Determine the [X, Y] coordinate at the center of the cell enclosing the given text.  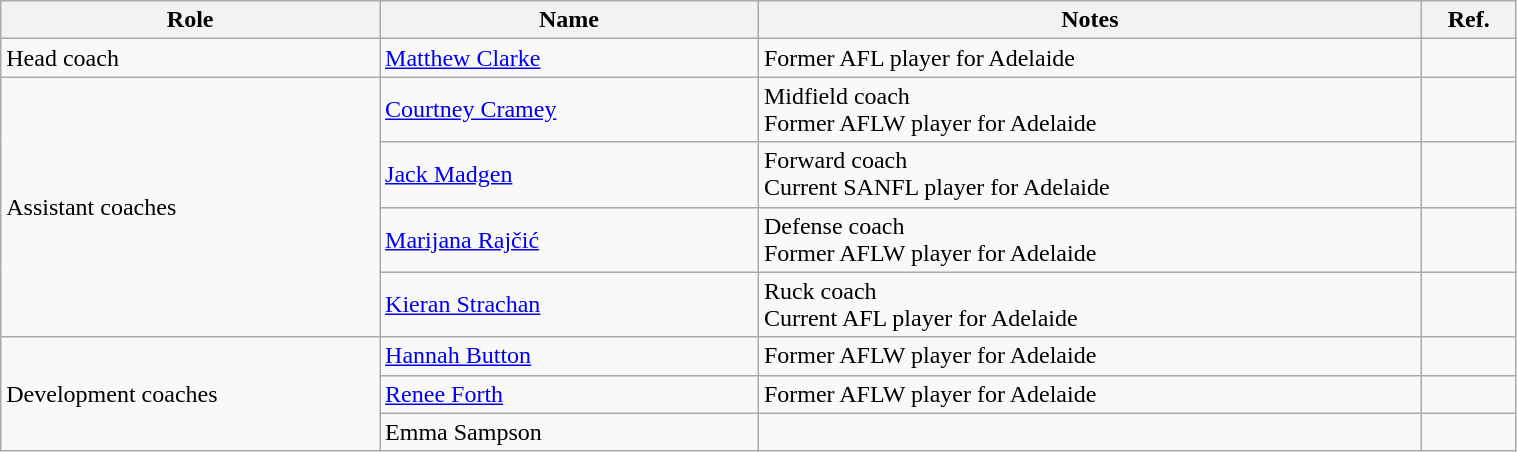
Renee Forth [570, 394]
Assistant coaches [190, 207]
Jack Madgen [570, 174]
Notes [1090, 20]
Hannah Button [570, 356]
Emma Sampson [570, 432]
Development coaches [190, 394]
Role [190, 20]
Courtney Cramey [570, 110]
Ref. [1468, 20]
Matthew Clarke [570, 58]
Marijana Rajčić [570, 240]
Forward coachCurrent SANFL player for Adelaide [1090, 174]
Kieran Strachan [570, 304]
Midfield coachFormer AFLW player for Adelaide [1090, 110]
Head coach [190, 58]
Name [570, 20]
Ruck coachCurrent AFL player for Adelaide [1090, 304]
Defense coachFormer AFLW player for Adelaide [1090, 240]
Former AFL player for Adelaide [1090, 58]
